Capture the cell that displays the provided text and extract its [x, y] central coordinate. 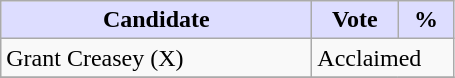
Grant Creasey (X) [156, 58]
Candidate [156, 20]
Vote [355, 20]
Acclaimed [383, 58]
% [426, 20]
